Provide the [X, Y] coordinate of the cell's center where the given text is located.  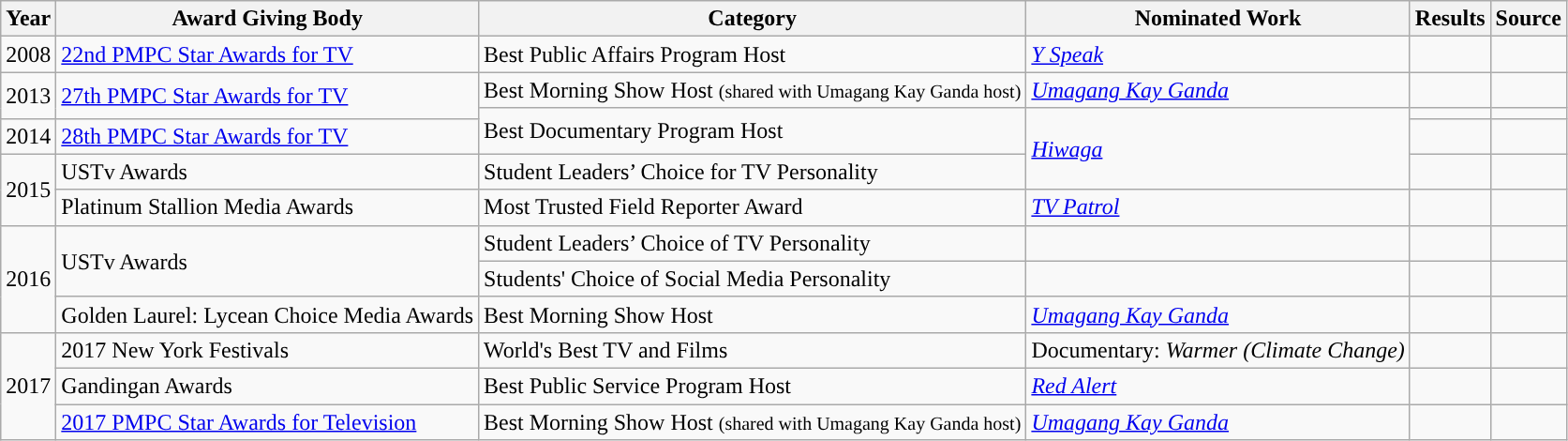
TV Patrol [1218, 207]
Nominated Work [1218, 19]
Best Public Service Program Host [753, 386]
Student Leaders’ Choice for TV Personality [753, 172]
Source [1528, 19]
Results [1450, 19]
2008 [28, 54]
Y Speak [1218, 54]
Most Trusted Field Reporter Award [753, 207]
22nd PMPC Star Awards for TV [268, 54]
2017 PMPC Star Awards for Television [268, 421]
Best Documentary Program Host [753, 131]
Golden Laurel: Lycean Choice Media Awards [268, 314]
Hiwaga [1218, 148]
Best Public Affairs Program Host [753, 54]
Platinum Stallion Media Awards [268, 207]
2013 [28, 96]
Best Morning Show Host [753, 314]
2017 New York Festivals [268, 350]
28th PMPC Star Awards for TV [268, 136]
2017 [28, 386]
2016 [28, 279]
Documentary: Warmer (Climate Change) [1218, 350]
27th PMPC Star Awards for TV [268, 96]
Year [28, 19]
2014 [28, 136]
Gandingan Awards [268, 386]
Students' Choice of Social Media Personality [753, 279]
World's Best TV and Films [753, 350]
Red Alert [1218, 386]
Award Giving Body [268, 19]
Category [753, 19]
2015 [28, 190]
Student Leaders’ Choice of TV Personality [753, 243]
